Output the [X, Y] coordinate of the center of the cell containing the given text.  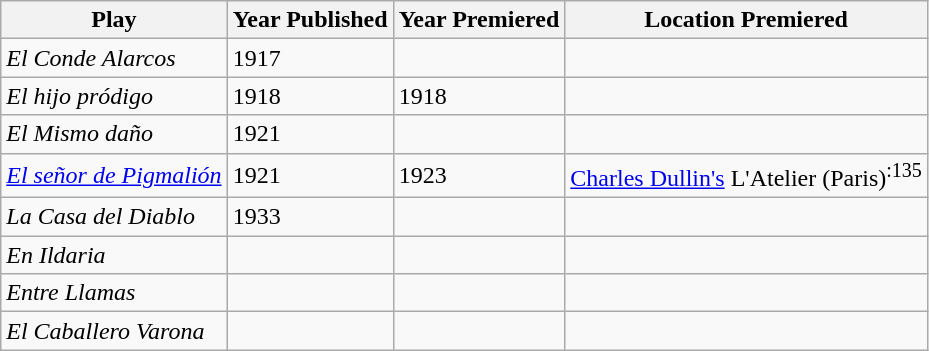
La Casa del Diablo [114, 217]
El Conde Alarcos [114, 58]
1923 [479, 176]
Play [114, 20]
El señor de Pigmalión [114, 176]
El Mismo daño [114, 134]
En Ildaria [114, 255]
Location Premiered [746, 20]
1933 [310, 217]
Year Published [310, 20]
El Caballero Varona [114, 331]
Year Premiered [479, 20]
1917 [310, 58]
Entre Llamas [114, 293]
El hijo pródigo [114, 96]
Charles Dullin's L'Atelier (Paris):135 [746, 176]
